Search for the cell housing the specified text and yield its [X, Y] center coordinate. 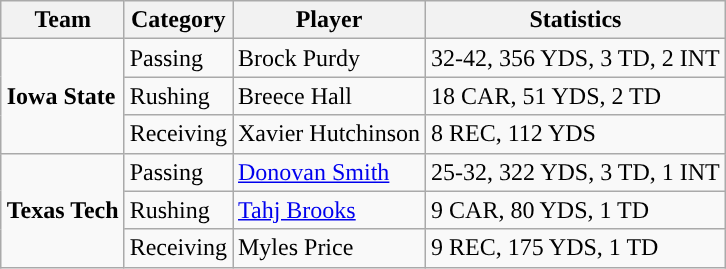
Tahj Brooks [328, 210]
Player [328, 20]
8 REC, 112 YDS [576, 134]
Myles Price [328, 248]
Statistics [576, 20]
9 REC, 175 YDS, 1 TD [576, 248]
Texas Tech [62, 210]
9 CAR, 80 YDS, 1 TD [576, 210]
Donovan Smith [328, 172]
Brock Purdy [328, 58]
Team [62, 20]
Xavier Hutchinson [328, 134]
Category [178, 20]
32-42, 356 YDS, 3 TD, 2 INT [576, 58]
Iowa State [62, 96]
25-32, 322 YDS, 3 TD, 1 INT [576, 172]
18 CAR, 51 YDS, 2 TD [576, 96]
Breece Hall [328, 96]
